Return the [x, y] coordinate for the center point of the cell that contains the specified text.  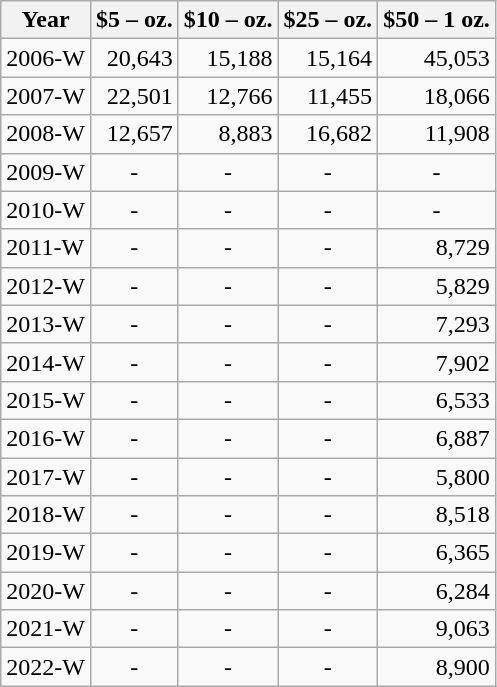
6,365 [437, 553]
$50 – 1 oz. [437, 20]
2013-W [46, 324]
2019-W [46, 553]
2020-W [46, 591]
15,188 [228, 58]
2006-W [46, 58]
2009-W [46, 172]
6,284 [437, 591]
7,293 [437, 324]
2022-W [46, 667]
2014-W [46, 362]
11,455 [328, 96]
8,883 [228, 134]
12,766 [228, 96]
11,908 [437, 134]
2017-W [46, 477]
2011-W [46, 248]
2008-W [46, 134]
18,066 [437, 96]
5,800 [437, 477]
6,887 [437, 438]
8,518 [437, 515]
$10 – oz. [228, 20]
45,053 [437, 58]
9,063 [437, 629]
5,829 [437, 286]
2010-W [46, 210]
22,501 [134, 96]
2007-W [46, 96]
7,902 [437, 362]
12,657 [134, 134]
2012-W [46, 286]
2021-W [46, 629]
2015-W [46, 400]
8,900 [437, 667]
16,682 [328, 134]
$5 – oz. [134, 20]
2018-W [46, 515]
$25 – oz. [328, 20]
6,533 [437, 400]
8,729 [437, 248]
Year [46, 20]
2016-W [46, 438]
15,164 [328, 58]
20,643 [134, 58]
